Capture the cell that displays the provided text and extract its [X, Y] central coordinate. 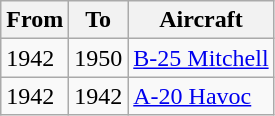
B-25 Mitchell [201, 58]
From [35, 20]
1950 [98, 58]
A-20 Havoc [201, 96]
To [98, 20]
Aircraft [201, 20]
